Locate the cell with the specified text and output its (X, Y) center coordinate. 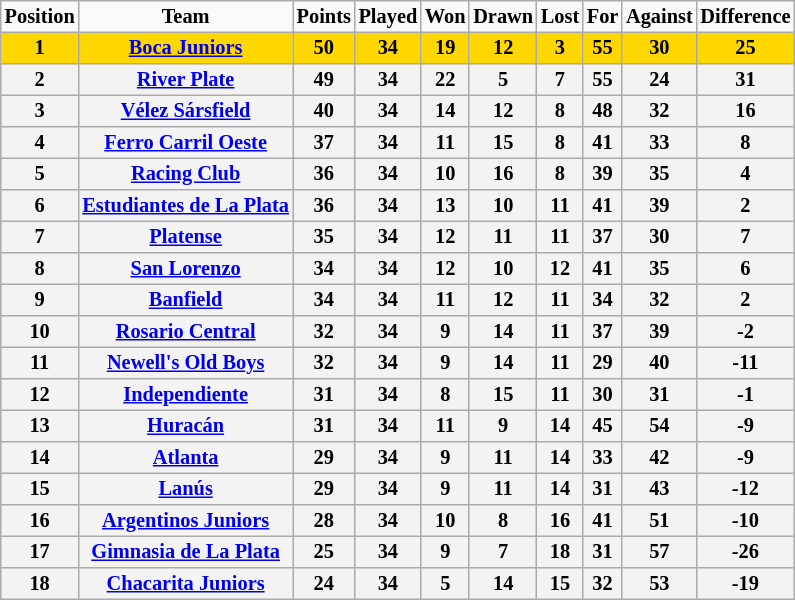
Chacarita Juniors (185, 584)
-11 (746, 363)
Team (185, 17)
Rosario Central (185, 332)
Difference (746, 17)
For (602, 17)
San Lorenzo (185, 269)
48 (602, 111)
Won (445, 17)
53 (659, 584)
Argentinos Juniors (185, 521)
Against (659, 17)
45 (602, 426)
Estudiantes de La Plata (185, 206)
Points (324, 17)
22 (445, 80)
Atlanta (185, 458)
49 (324, 80)
Huracán (185, 426)
Lanús (185, 489)
28 (324, 521)
54 (659, 426)
Racing Club (185, 174)
Gimnasia de La Plata (185, 552)
-19 (746, 584)
42 (659, 458)
-12 (746, 489)
Banfield (185, 300)
43 (659, 489)
Boca Juniors (185, 48)
19 (445, 48)
-10 (746, 521)
Independiente (185, 395)
Newell's Old Boys (185, 363)
Ferro Carril Oeste (185, 143)
Vélez Sársfield (185, 111)
50 (324, 48)
1 (40, 48)
-2 (746, 332)
Drawn (503, 17)
Position (40, 17)
-1 (746, 395)
-26 (746, 552)
17 (40, 552)
Played (388, 17)
51 (659, 521)
Lost (560, 17)
Platense (185, 237)
57 (659, 552)
River Plate (185, 80)
